Output the [X, Y] coordinate of the center of the cell containing the given text.  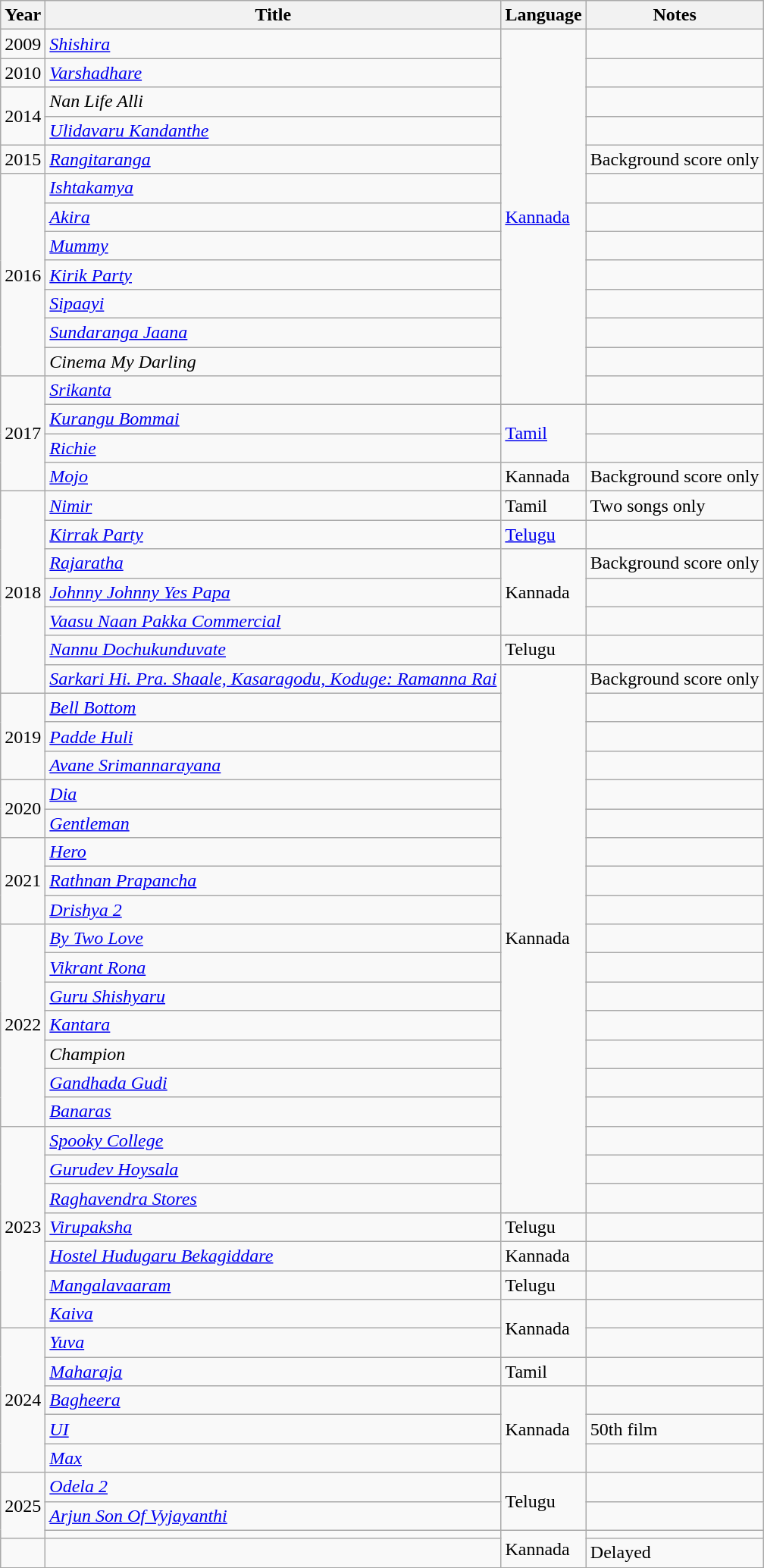
Drishya 2 [273, 910]
Mangalavaaram [273, 1285]
Kirrak Party [273, 535]
Gurudev Hoysala [273, 1169]
Sipaayi [273, 303]
Gentleman [273, 823]
Rajaratha [273, 563]
Gandhada Gudi [273, 1083]
Padde Huli [273, 736]
Shishira [273, 44]
Hero [273, 852]
Yuva [273, 1343]
2024 [23, 1400]
2021 [23, 881]
Vaasu Naan Pakka Commercial [273, 621]
2018 [23, 592]
Nimir [273, 506]
Varshadhare [273, 73]
Max [273, 1458]
By Two Love [273, 939]
Year [23, 15]
Ishtakamya [273, 188]
Hostel Hudugaru Bekagiddare [273, 1256]
Kirik Party [273, 274]
Language [543, 15]
Kantara [273, 1025]
Akira [273, 217]
Spooky College [273, 1140]
Avane Srimannarayana [273, 765]
50th film [675, 1429]
Vikrant Rona [273, 967]
Bell Bottom [273, 707]
Srikanta [273, 390]
2015 [23, 159]
Notes [675, 15]
Mummy [273, 246]
Arjun Son Of Vyjayanthi [273, 1516]
Guru Shishyaru [273, 996]
2016 [23, 274]
Nannu Dochukunduvate [273, 650]
Delayed [675, 1553]
Richie [273, 448]
Virupaksha [273, 1227]
Ulidavaru Kandanthe [273, 130]
Rangitaranga [273, 159]
Champion [273, 1054]
Raghavendra Stores [273, 1198]
2017 [23, 434]
UI [273, 1429]
2010 [23, 73]
Maharaja [273, 1372]
Dia [273, 794]
2019 [23, 736]
Rathnan Prapancha [273, 881]
2025 [23, 1506]
Kurangu Bommai [273, 419]
Kaiva [273, 1314]
Nan Life Alli [273, 102]
Bagheera [273, 1400]
2022 [23, 1025]
Banaras [273, 1112]
Title [273, 15]
Odela 2 [273, 1487]
2023 [23, 1227]
Cinema My Darling [273, 362]
Two songs only [675, 506]
Johnny Johnny Yes Papa [273, 592]
Sundaranga Jaana [273, 332]
2014 [23, 116]
2009 [23, 44]
Mojo [273, 477]
Sarkari Hi. Pra. Shaale, Kasaragodu, Koduge: Ramanna Rai [273, 679]
2020 [23, 808]
